Identify which cell holds the provided text, then report its (X, Y) central coordinate. 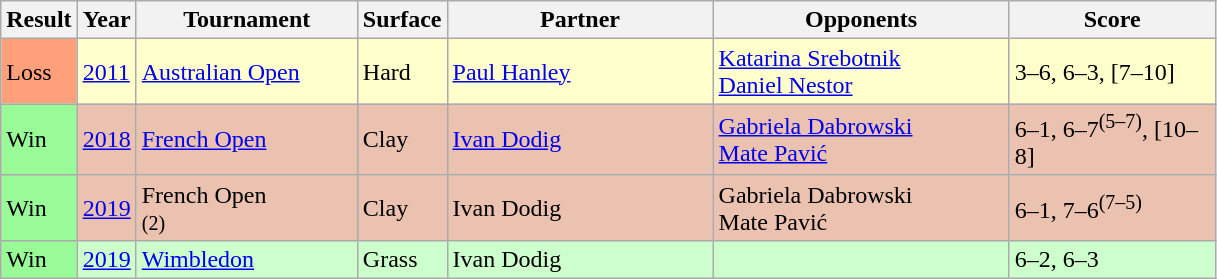
French Open(2) (246, 208)
Surface (402, 20)
French Open (246, 140)
2018 (106, 140)
Tournament (246, 20)
6–2, 6–3 (1112, 259)
6–1, 7–6(7–5) (1112, 208)
Hard (402, 72)
Katarina Srebotnik Daniel Nestor (861, 72)
3–6, 6–3, [7–10] (1112, 72)
2011 (106, 72)
Partner (580, 20)
Wimbledon (246, 259)
6–1, 6–7(5–7), [10–8] (1112, 140)
Australian Open (246, 72)
Grass (402, 259)
Paul Hanley (580, 72)
Opponents (861, 20)
Result (39, 20)
Score (1112, 20)
Year (106, 20)
Loss (39, 72)
